Scan for the cell matching the given text and deliver its [X, Y] coordinate at center. 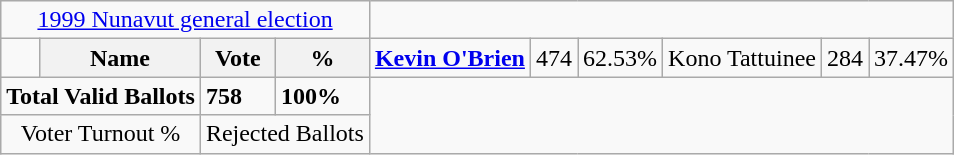
Vote [238, 58]
% [322, 58]
62.53% [620, 58]
Total Valid Ballots [101, 96]
1999 Nunavut general election [186, 20]
Name [120, 58]
474 [554, 58]
Voter Turnout % [101, 134]
Rejected Ballots [284, 134]
Kono Tattuinee [742, 58]
Kevin O'Brien [450, 58]
758 [238, 96]
284 [844, 58]
100% [322, 96]
37.47% [912, 58]
